Pinpoint the cell where the given text exists, returning its [X, Y] midpoint coordinate. 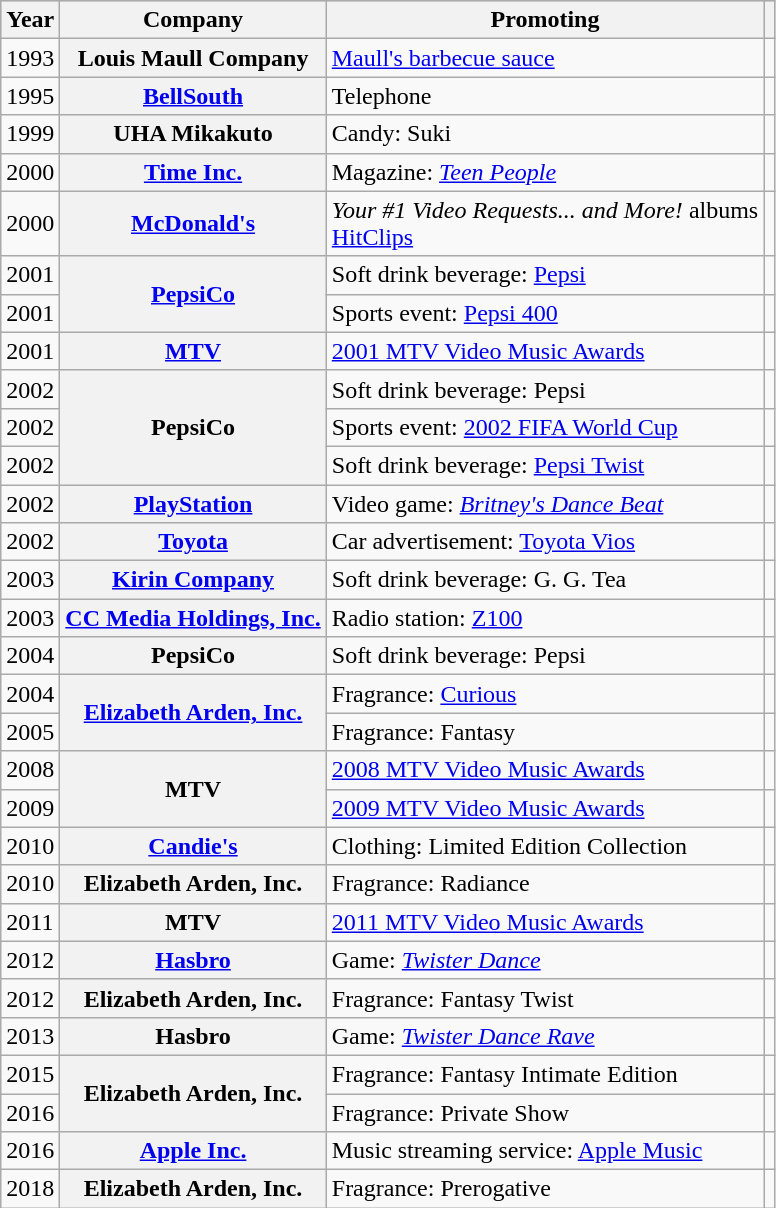
Magazine: Teen People [544, 172]
Game: Twister Dance [544, 960]
PlayStation [193, 503]
Fragrance: Fantasy [544, 732]
2011 MTV Video Music Awards [544, 922]
1999 [30, 134]
2011 [30, 922]
Company [193, 20]
CC Media Holdings, Inc. [193, 618]
Clothing: Limited Edition Collection [544, 846]
2013 [30, 1036]
Candie's [193, 846]
Fragrance: Fantasy Twist [544, 998]
1995 [30, 96]
Telephone [544, 96]
Video game: Britney's Dance Beat [544, 503]
Louis Maull Company [193, 58]
2005 [30, 732]
McDonald's [193, 224]
Radio station: Z100 [544, 618]
Game: Twister Dance Rave [544, 1036]
2015 [30, 1074]
2018 [30, 1189]
2009 MTV Video Music Awards [544, 808]
BellSouth [193, 96]
Time Inc. [193, 172]
Fragrance: Private Show [544, 1113]
Year [30, 20]
Car advertisement: Toyota Vios [544, 542]
1993 [30, 58]
Fragrance: Prerogative [544, 1189]
Fragrance: Radiance [544, 884]
Maull's barbecue sauce [544, 58]
Sports event: 2002 FIFA World Cup [544, 427]
Your #1 Video Requests... and More! albumsHitClips [544, 224]
Toyota [193, 542]
2008 MTV Video Music Awards [544, 770]
2008 [30, 770]
Promoting [544, 20]
2009 [30, 808]
Music streaming service: Apple Music [544, 1151]
Soft drink beverage: G. G. Tea [544, 580]
Apple Inc. [193, 1151]
Fragrance: Curious [544, 694]
2001 MTV Video Music Awards [544, 351]
Soft drink beverage: Pepsi Twist [544, 465]
Sports event: Pepsi 400 [544, 313]
UHA Mikakuto [193, 134]
Candy: Suki [544, 134]
Kirin Company [193, 580]
Fragrance: Fantasy Intimate Edition [544, 1074]
